For the text-containing cell, return its midpoint in (X, Y) coordinate format. 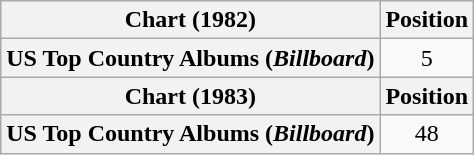
Chart (1983) (190, 96)
48 (427, 134)
5 (427, 58)
Chart (1982) (190, 20)
